Determine the (x, y) coordinate at the center of the cell enclosing the given text.  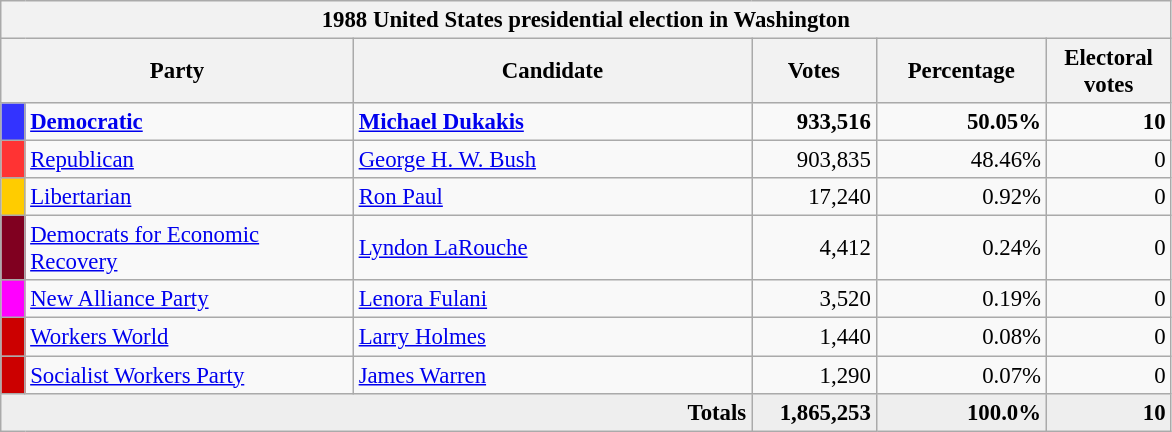
Electoral votes (1108, 72)
Workers World (189, 337)
1,440 (814, 337)
1,865,253 (814, 412)
Party (178, 72)
48.46% (961, 160)
Michael Dukakis (552, 122)
933,516 (814, 122)
Democrats for Economic Recovery (189, 248)
4,412 (814, 248)
New Alliance Party (189, 299)
Votes (814, 72)
Larry Holmes (552, 337)
0.07% (961, 375)
0.19% (961, 299)
Percentage (961, 72)
James Warren (552, 375)
George H. W. Bush (552, 160)
17,240 (814, 197)
1,290 (814, 375)
Lenora Fulani (552, 299)
0.92% (961, 197)
Lyndon LaRouche (552, 248)
Democratic (189, 122)
Libertarian (189, 197)
50.05% (961, 122)
3,520 (814, 299)
100.0% (961, 412)
Republican (189, 160)
Candidate (552, 72)
0.08% (961, 337)
Ron Paul (552, 197)
Socialist Workers Party (189, 375)
1988 United States presidential election in Washington (586, 20)
0.24% (961, 248)
Totals (376, 412)
903,835 (814, 160)
